Scan for the cell matching the given text and deliver its [x, y] coordinate at center. 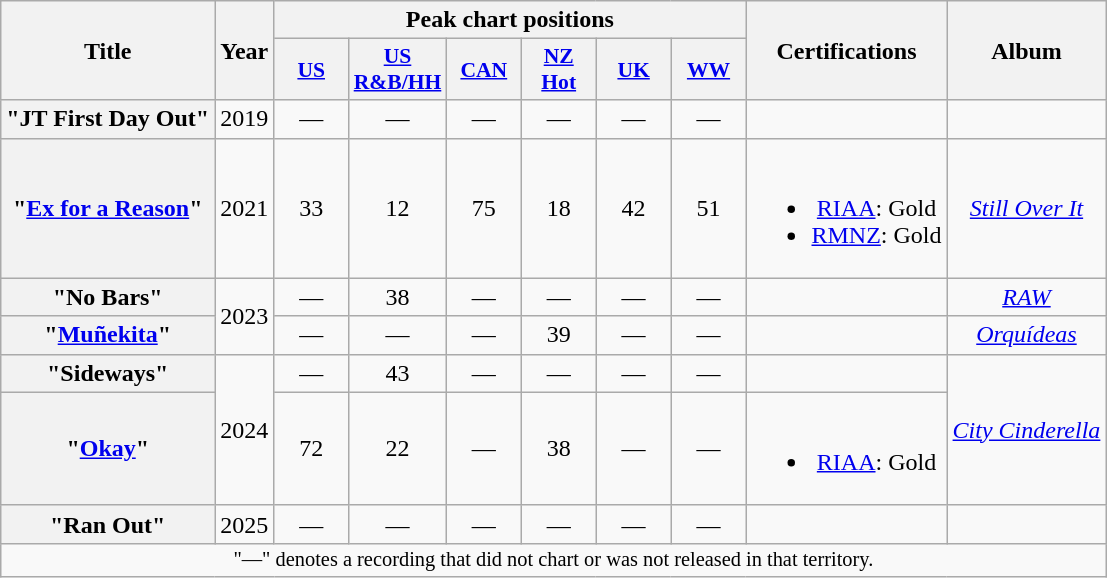
42 [634, 208]
USR&B/HH [398, 70]
NZHot [558, 70]
2025 [244, 524]
2019 [244, 119]
RIAA: GoldRMNZ: Gold [846, 208]
"Sideways" [108, 373]
39 [558, 335]
72 [312, 448]
WW [708, 70]
RAW [1026, 297]
Still Over It [1026, 208]
"—" denotes a recording that did not chart or was not released in that territory. [554, 560]
"Ran Out" [108, 524]
51 [708, 208]
22 [398, 448]
CAN [484, 70]
2021 [244, 208]
Title [108, 50]
US [312, 70]
"Ex for a Reason" [108, 208]
"Okay" [108, 448]
City Cinderella [1026, 430]
Year [244, 50]
"No Bars" [108, 297]
2023 [244, 316]
Certifications [846, 50]
18 [558, 208]
"JT First Day Out" [108, 119]
Peak chart positions [510, 20]
Orquídeas [1026, 335]
75 [484, 208]
UK [634, 70]
33 [312, 208]
Album [1026, 50]
2024 [244, 430]
43 [398, 373]
12 [398, 208]
"Muñekita" [108, 335]
RIAA: Gold [846, 448]
